Output the [x, y] coordinate of the center of the cell containing the given text.  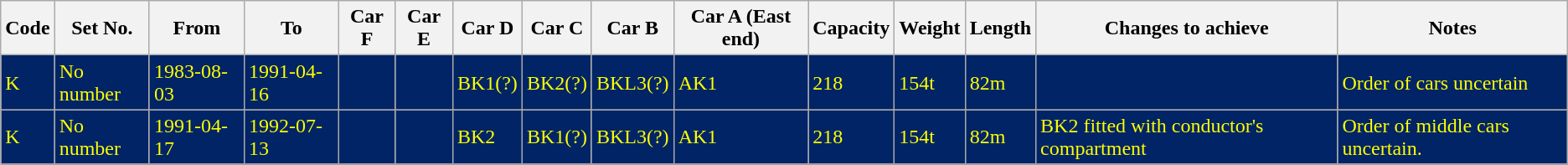
Car B [632, 28]
Changes to achieve [1187, 28]
Car D [487, 28]
To [291, 28]
BK2 fitted with conductor's compartment [1187, 137]
1992-07-13 [291, 137]
Order of middle cars uncertain. [1452, 137]
BK2(?) [556, 82]
Order of cars uncertain [1452, 82]
Car F [367, 28]
BK2 [487, 137]
Notes [1452, 28]
Car C [556, 28]
Weight [930, 28]
Capacity [851, 28]
1991-04-17 [196, 137]
Car A (East end) [740, 28]
Code [28, 28]
From [196, 28]
Car E [424, 28]
Set No. [102, 28]
1983-08-03 [196, 82]
1991-04-16 [291, 82]
Length [1000, 28]
